Return the [X, Y] coordinate for the center point of the cell that contains the specified text.  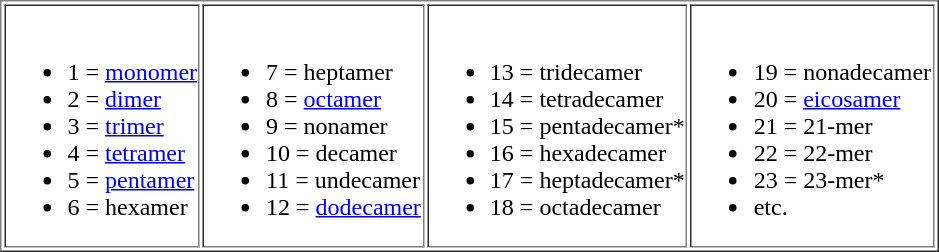
19 = nonadecamer20 = eicosamer21 = 21-mer22 = 22-mer23 = 23-mer*etc. [812, 126]
13 = tridecamer14 = tetradecamer15 = pentadecamer*16 = hexadecamer17 = heptadecamer*18 = octadecamer [558, 126]
1 = monomer2 = dimer3 = trimer4 = tetramer5 = pentamer6 = hexamer [102, 126]
7 = heptamer8 = octamer9 = nonamer10 = decamer11 = undecamer12 = dodecamer [314, 126]
